Locate the cell with the specified text and output its (x, y) center coordinate. 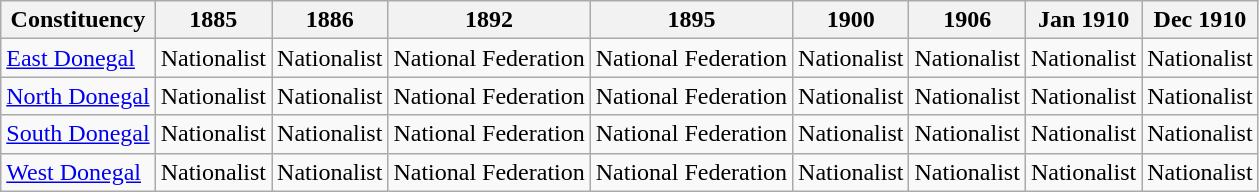
1892 (489, 20)
1900 (851, 20)
1906 (967, 20)
South Donegal (78, 134)
Jan 1910 (1083, 20)
Dec 1910 (1200, 20)
North Donegal (78, 96)
1895 (691, 20)
1886 (330, 20)
East Donegal (78, 58)
1885 (213, 20)
West Donegal (78, 172)
Constituency (78, 20)
